Scan for the cell matching the given text and deliver its [X, Y] coordinate at center. 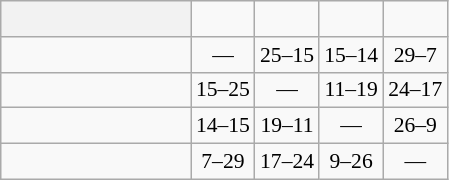
17–24 [287, 162]
19–11 [287, 126]
29–7 [415, 55]
24–17 [415, 90]
26–9 [415, 126]
15–14 [351, 55]
11–19 [351, 90]
25–15 [287, 55]
14–15 [223, 126]
7–29 [223, 162]
9–26 [351, 162]
15–25 [223, 90]
